Scan for the cell matching the given text and deliver its (X, Y) coordinate at center. 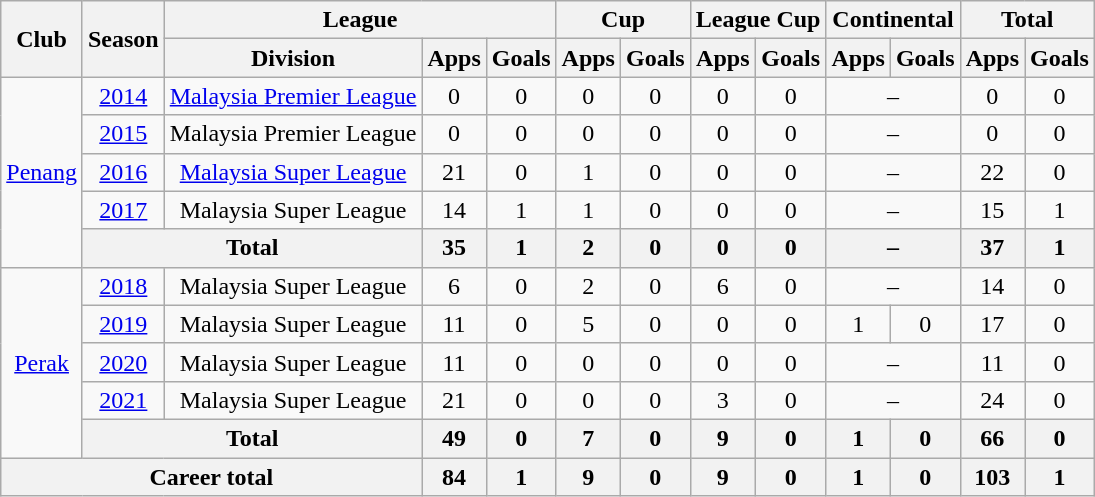
49 (454, 438)
2018 (123, 286)
2019 (123, 324)
17 (992, 324)
84 (454, 477)
Division (293, 58)
3 (722, 400)
Season (123, 39)
2014 (123, 96)
Perak (42, 362)
Career total (212, 477)
Cup (623, 20)
2016 (123, 172)
5 (588, 324)
15 (992, 210)
22 (992, 172)
Club (42, 39)
35 (454, 248)
2017 (123, 210)
2021 (123, 400)
24 (992, 400)
7 (588, 438)
League (360, 20)
Continental (893, 20)
Penang (42, 172)
2020 (123, 362)
2015 (123, 134)
37 (992, 248)
League Cup (758, 20)
66 (992, 438)
103 (992, 477)
